Return the [x, y] coordinate for the center point of the cell that contains the specified text.  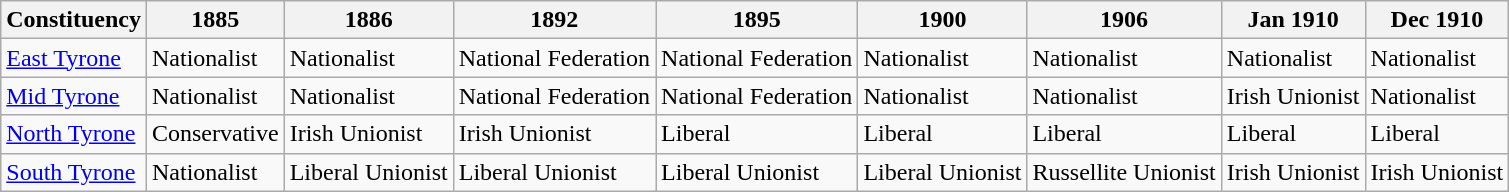
East Tyrone [74, 58]
1895 [757, 20]
South Tyrone [74, 172]
1892 [554, 20]
Constituency [74, 20]
Jan 1910 [1293, 20]
1885 [215, 20]
Conservative [215, 134]
Dec 1910 [1437, 20]
Russellite Unionist [1124, 172]
1886 [368, 20]
North Tyrone [74, 134]
Mid Tyrone [74, 96]
1900 [942, 20]
1906 [1124, 20]
